For the text-containing cell, return its midpoint in (x, y) coordinate format. 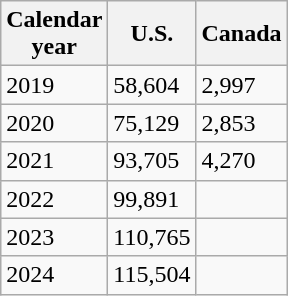
99,891 (152, 199)
2024 (54, 275)
Canada (242, 34)
110,765 (152, 237)
2019 (54, 85)
Calendaryear (54, 34)
2021 (54, 161)
75,129 (152, 123)
2,853 (242, 123)
115,504 (152, 275)
2022 (54, 199)
U.S. (152, 34)
2020 (54, 123)
58,604 (152, 85)
4,270 (242, 161)
2023 (54, 237)
2,997 (242, 85)
93,705 (152, 161)
